Locate the cell with the specified text and output its [x, y] center coordinate. 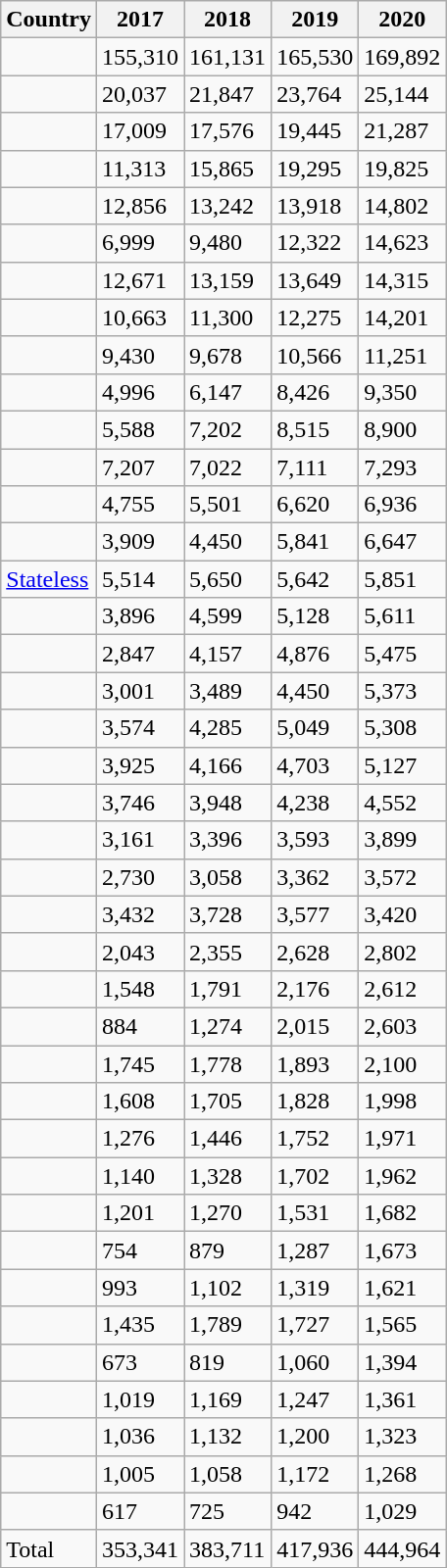
2,802 [402, 952]
1,828 [316, 1102]
1,200 [316, 1437]
1,621 [402, 1288]
2019 [316, 20]
19,295 [316, 169]
3,161 [139, 840]
4,599 [227, 616]
7,022 [227, 467]
165,530 [316, 57]
15,865 [227, 169]
10,663 [139, 318]
11,313 [139, 169]
725 [227, 1511]
3,362 [316, 877]
7,293 [402, 467]
12,856 [139, 206]
4,285 [227, 728]
1,172 [316, 1474]
5,650 [227, 579]
383,711 [227, 1548]
819 [227, 1362]
754 [139, 1250]
9,350 [402, 392]
2020 [402, 20]
155,310 [139, 57]
169,892 [402, 57]
1,791 [227, 989]
1,778 [227, 1063]
1,998 [402, 1102]
2,612 [402, 989]
2,730 [139, 877]
1,394 [402, 1362]
1,435 [139, 1325]
1,682 [402, 1213]
4,157 [227, 654]
6,647 [402, 542]
1,893 [316, 1063]
11,251 [402, 355]
1,270 [227, 1213]
1,029 [402, 1511]
353,341 [139, 1548]
2,100 [402, 1063]
1,531 [316, 1213]
4,703 [316, 765]
1,705 [227, 1102]
5,841 [316, 542]
13,159 [227, 280]
884 [139, 1026]
4,238 [316, 803]
1,328 [227, 1176]
2,043 [139, 952]
3,896 [139, 616]
3,432 [139, 914]
3,899 [402, 840]
1,565 [402, 1325]
1,727 [316, 1325]
1,247 [316, 1399]
4,552 [402, 803]
4,876 [316, 654]
1,005 [139, 1474]
9,480 [227, 243]
3,420 [402, 914]
5,128 [316, 616]
1,132 [227, 1437]
5,642 [316, 579]
3,058 [227, 877]
1,169 [227, 1399]
1,548 [139, 989]
Total [49, 1548]
8,426 [316, 392]
25,144 [402, 94]
5,373 [402, 691]
1,274 [227, 1026]
1,036 [139, 1437]
1,058 [227, 1474]
5,514 [139, 579]
879 [227, 1250]
12,671 [139, 280]
2,847 [139, 654]
1,745 [139, 1063]
9,678 [227, 355]
1,019 [139, 1399]
14,315 [402, 280]
3,948 [227, 803]
17,009 [139, 131]
4,755 [139, 505]
6,936 [402, 505]
3,572 [402, 877]
3,925 [139, 765]
17,576 [227, 131]
1,702 [316, 1176]
5,308 [402, 728]
Stateless [49, 579]
673 [139, 1362]
3,574 [139, 728]
4,996 [139, 392]
1,268 [402, 1474]
7,202 [227, 429]
Country [49, 20]
23,764 [316, 94]
9,430 [139, 355]
1,789 [227, 1325]
2,603 [402, 1026]
1,276 [139, 1139]
942 [316, 1511]
1,673 [402, 1250]
5,475 [402, 654]
3,577 [316, 914]
8,515 [316, 429]
6,999 [139, 243]
2,176 [316, 989]
1,361 [402, 1399]
1,608 [139, 1102]
1,319 [316, 1288]
13,649 [316, 280]
2,015 [316, 1026]
993 [139, 1288]
19,445 [316, 131]
7,207 [139, 467]
8,900 [402, 429]
14,802 [402, 206]
10,566 [316, 355]
1,971 [402, 1139]
2017 [139, 20]
1,752 [316, 1139]
444,964 [402, 1548]
3,001 [139, 691]
6,620 [316, 505]
21,287 [402, 131]
5,127 [402, 765]
21,847 [227, 94]
617 [139, 1511]
1,323 [402, 1437]
5,611 [402, 616]
4,166 [227, 765]
417,936 [316, 1548]
3,728 [227, 914]
6,147 [227, 392]
19,825 [402, 169]
14,623 [402, 243]
13,918 [316, 206]
12,322 [316, 243]
3,909 [139, 542]
1,140 [139, 1176]
3,746 [139, 803]
1,102 [227, 1288]
1,962 [402, 1176]
1,446 [227, 1139]
11,300 [227, 318]
2018 [227, 20]
2,628 [316, 952]
12,275 [316, 318]
5,588 [139, 429]
3,593 [316, 840]
5,049 [316, 728]
5,501 [227, 505]
7,111 [316, 467]
2,355 [227, 952]
20,037 [139, 94]
3,489 [227, 691]
13,242 [227, 206]
1,287 [316, 1250]
161,131 [227, 57]
14,201 [402, 318]
5,851 [402, 579]
3,396 [227, 840]
1,060 [316, 1362]
1,201 [139, 1213]
